Find where the given text appears and provide that cell's center as [X, Y] coordinate. 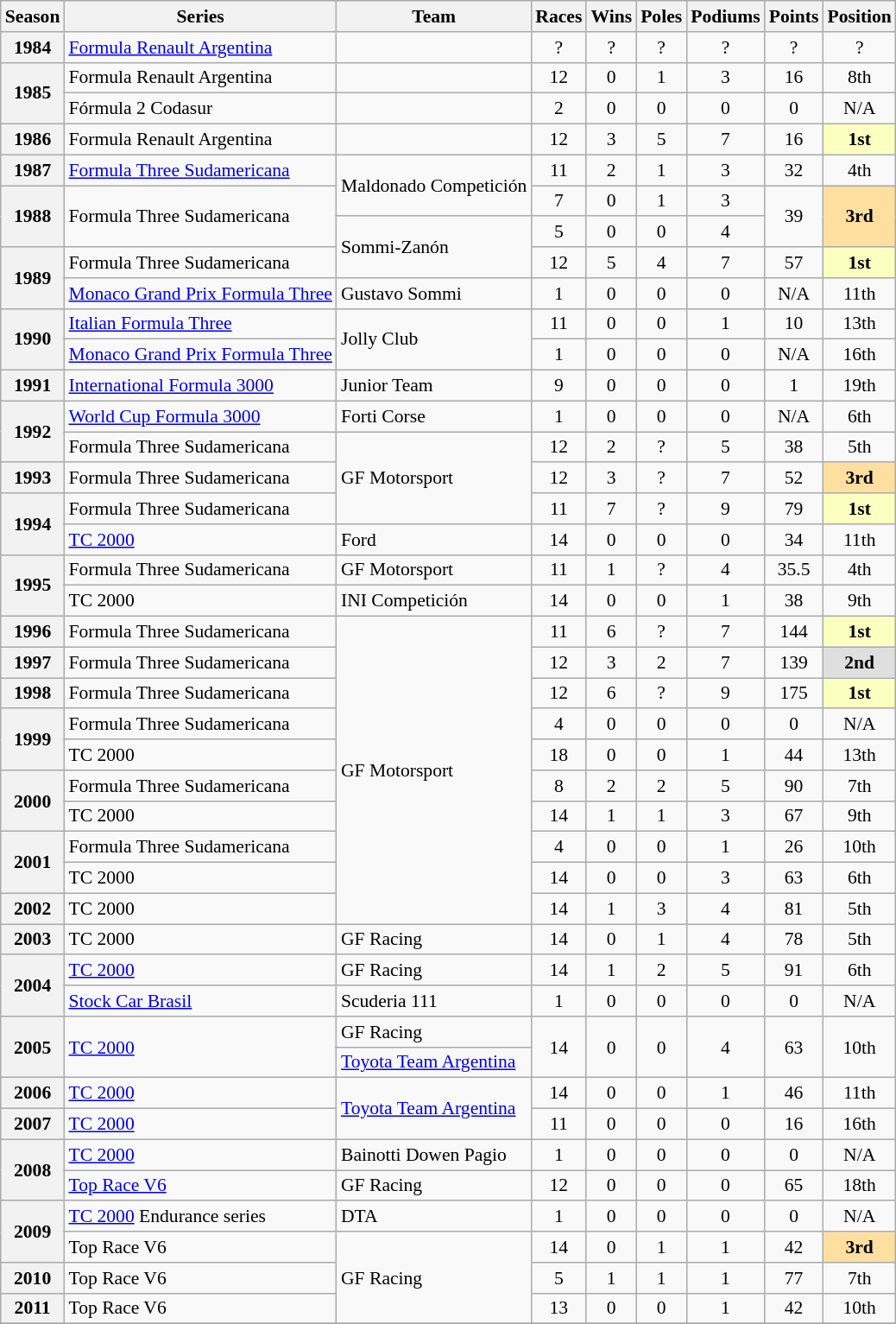
TC 2000 Endurance series [200, 1217]
2004 [33, 986]
2003 [33, 940]
26 [794, 847]
10 [794, 324]
Team [433, 16]
2010 [33, 1278]
Ford [433, 540]
1992 [33, 432]
World Cup Formula 3000 [200, 416]
Wins [611, 16]
139 [794, 662]
Bainotti Dowen Pagio [433, 1155]
8th [859, 78]
65 [794, 1186]
Podiums [725, 16]
Season [33, 16]
2002 [33, 909]
Stock Car Brasil [200, 1001]
Poles [661, 16]
1995 [33, 586]
1990 [33, 339]
2008 [33, 1169]
DTA [433, 1217]
2011 [33, 1308]
1988 [33, 216]
Sommi-Zanón [433, 247]
Forti Corse [433, 416]
1996 [33, 632]
79 [794, 509]
Gustavo Sommi [433, 294]
2000 [33, 801]
Points [794, 16]
1985 [33, 93]
INI Competición [433, 601]
1989 [33, 278]
2009 [33, 1232]
2nd [859, 662]
1987 [33, 170]
57 [794, 263]
81 [794, 909]
Scuderia 111 [433, 1001]
46 [794, 1093]
39 [794, 216]
90 [794, 786]
Races [558, 16]
91 [794, 971]
175 [794, 694]
2007 [33, 1124]
34 [794, 540]
2001 [33, 862]
1998 [33, 694]
1984 [33, 48]
1999 [33, 739]
Italian Formula Three [200, 324]
1993 [33, 478]
Junior Team [433, 386]
Maldonado Competición [433, 185]
2006 [33, 1093]
Fórmula 2 Codasur [200, 109]
18 [558, 755]
1994 [33, 523]
144 [794, 632]
44 [794, 755]
1997 [33, 662]
2005 [33, 1047]
35.5 [794, 570]
67 [794, 816]
52 [794, 478]
13 [558, 1308]
19th [859, 386]
Series [200, 16]
78 [794, 940]
32 [794, 170]
77 [794, 1278]
Jolly Club [433, 339]
Position [859, 16]
1991 [33, 386]
1986 [33, 140]
18th [859, 1186]
International Formula 3000 [200, 386]
8 [558, 786]
